Determine the [X, Y] coordinate at the center of the cell enclosing the given text.  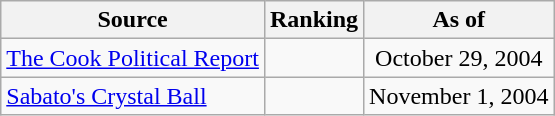
Source [133, 20]
October 29, 2004 [459, 58]
Ranking [314, 20]
Sabato's Crystal Ball [133, 96]
As of [459, 20]
November 1, 2004 [459, 96]
The Cook Political Report [133, 58]
